Detect which cell encompasses the target text, then output its (X, Y) center coordinate. 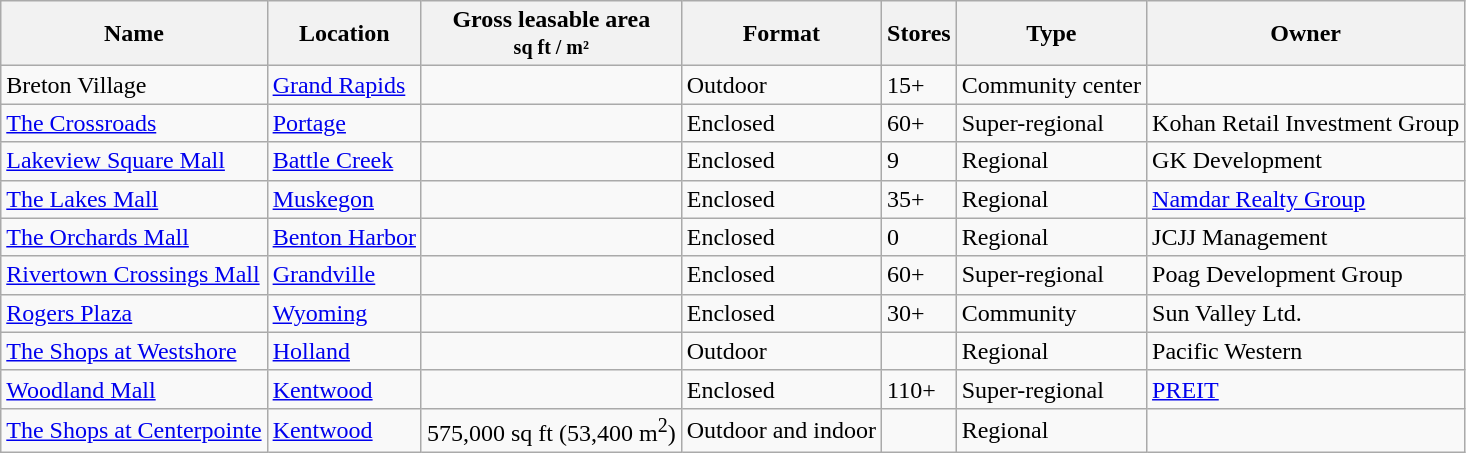
JCJJ Management (1306, 237)
Benton Harbor (344, 237)
30+ (920, 313)
The Orchards Mall (134, 237)
GK Development (1306, 161)
Gross leasable areasq ft / m² (551, 34)
0 (920, 237)
The Crossroads (134, 123)
Grandville (344, 275)
Grand Rapids (344, 85)
Holland (344, 351)
Battle Creek (344, 161)
15+ (920, 85)
Rogers Plaza (134, 313)
575,000 sq ft (53,400 m2) (551, 430)
Format (781, 34)
Sun Valley Ltd. (1306, 313)
Outdoor and indoor (781, 430)
Rivertown Crossings Mall (134, 275)
35+ (920, 199)
9 (920, 161)
Name (134, 34)
Kohan Retail Investment Group (1306, 123)
Poag Development Group (1306, 275)
Stores (920, 34)
Owner (1306, 34)
The Lakes Mall (134, 199)
Community (1051, 313)
Woodland Mall (134, 389)
Type (1051, 34)
Pacific Western (1306, 351)
The Shops at Centerpointe (134, 430)
Lakeview Square Mall (134, 161)
Breton Village (134, 85)
PREIT (1306, 389)
Location (344, 34)
Portage (344, 123)
Community center (1051, 85)
Namdar Realty Group (1306, 199)
The Shops at Westshore (134, 351)
Muskegon (344, 199)
Wyoming (344, 313)
110+ (920, 389)
